Return (x, y) of the center of cell containing provided text 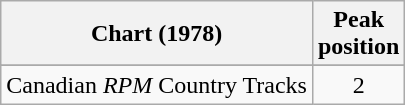
Canadian RPM Country Tracks (157, 85)
Peakposition (358, 34)
2 (358, 85)
Chart (1978) (157, 34)
